Extract the [X, Y] coordinate from the center of the cell holding the provided text.  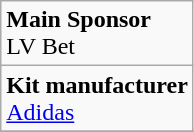
Kit manufacturer Adidas [98, 98]
Main Sponsor LV Bet [98, 34]
